Provide the [X, Y] coordinate of the cell's center where the given text is located.  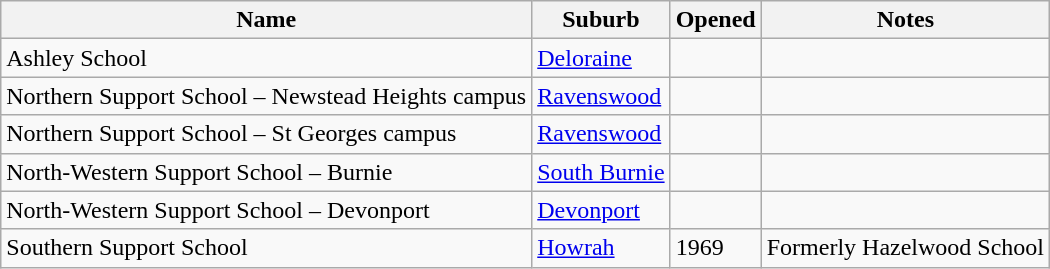
Name [266, 20]
Ashley School [266, 58]
South Burnie [601, 172]
Suburb [601, 20]
Opened [716, 20]
Northern Support School – St Georges campus [266, 134]
1969 [716, 248]
Southern Support School [266, 248]
Deloraine [601, 58]
North-Western Support School – Burnie [266, 172]
Notes [905, 20]
Howrah [601, 248]
North-Western Support School – Devonport [266, 210]
Formerly Hazelwood School [905, 248]
Devonport [601, 210]
Northern Support School – Newstead Heights campus [266, 96]
